Return the (X, Y) coordinate for the center point of the cell that contains the specified text.  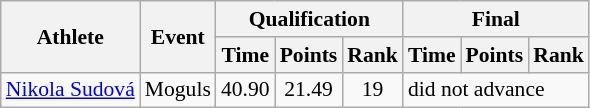
Moguls (178, 90)
did not advance (496, 90)
19 (372, 90)
Nikola Sudová (70, 90)
Event (178, 36)
Final (496, 19)
Qualification (310, 19)
40.90 (246, 90)
21.49 (309, 90)
Athlete (70, 36)
